Pinpoint the cell where the given text exists, returning its (x, y) midpoint coordinate. 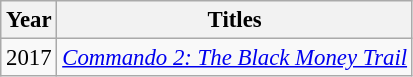
Commando 2: The Black Money Trail (234, 58)
2017 (29, 58)
Titles (234, 20)
Year (29, 20)
